Return the [x, y] coordinate for the center point of the cell that contains the specified text.  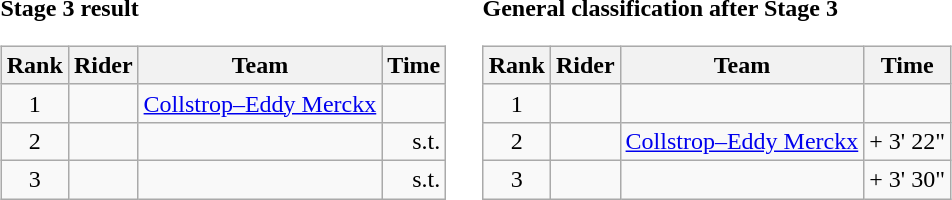
+ 3' 22" [908, 141]
+ 3' 30" [908, 179]
